Locate the cell with the specified text and output its (x, y) center coordinate. 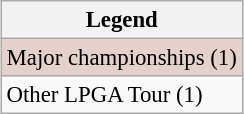
Major championships (1) (122, 58)
Other LPGA Tour (1) (122, 95)
Legend (122, 20)
